Scan for the cell matching the given text and deliver its [X, Y] coordinate at center. 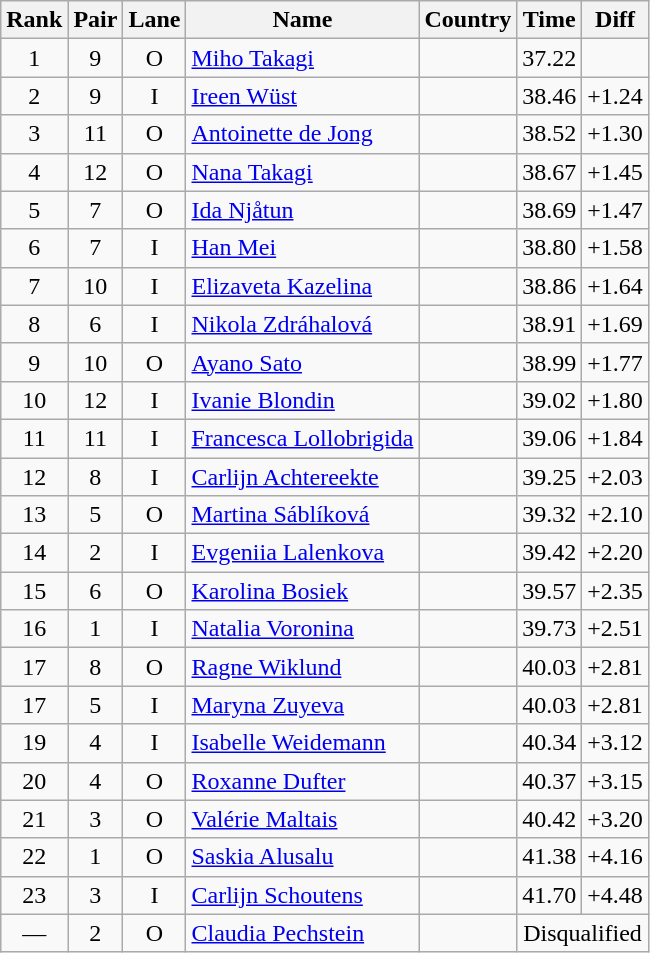
Nana Takagi [302, 172]
Ida Njåtun [302, 210]
39.06 [550, 438]
Valérie Maltais [302, 819]
39.57 [550, 591]
38.80 [550, 248]
+1.45 [616, 172]
22 [34, 857]
+1.80 [616, 400]
39.32 [550, 515]
+1.77 [616, 362]
Ireen Wüst [302, 96]
14 [34, 553]
Nikola Zdráhalová [302, 324]
Miho Takagi [302, 58]
41.38 [550, 857]
+2.03 [616, 477]
Name [302, 20]
+3.12 [616, 743]
Ivanie Blondin [302, 400]
Disqualified [583, 933]
13 [34, 515]
Time [550, 20]
Ayano Sato [302, 362]
Karolina Bosiek [302, 591]
21 [34, 819]
40.42 [550, 819]
+2.35 [616, 591]
38.69 [550, 210]
37.22 [550, 58]
+1.64 [616, 286]
Claudia Pechstein [302, 933]
Diff [616, 20]
+2.10 [616, 515]
Elizaveta Kazelina [302, 286]
Han Mei [302, 248]
Rank [34, 20]
38.67 [550, 172]
+3.20 [616, 819]
39.25 [550, 477]
Antoinette de Jong [302, 134]
39.73 [550, 629]
+1.30 [616, 134]
39.42 [550, 553]
Pair [96, 20]
+1.84 [616, 438]
— [34, 933]
38.91 [550, 324]
Maryna Zuyeva [302, 705]
+4.48 [616, 895]
40.34 [550, 743]
38.86 [550, 286]
Evgeniia Lalenkova [302, 553]
Country [468, 20]
Carlijn Achtereekte [302, 477]
+2.20 [616, 553]
Ragne Wiklund [302, 667]
Francesca Lollobrigida [302, 438]
15 [34, 591]
+1.47 [616, 210]
Saskia Alusalu [302, 857]
+1.24 [616, 96]
Lane [154, 20]
Carlijn Schoutens [302, 895]
38.52 [550, 134]
Isabelle Weidemann [302, 743]
Natalia Voronina [302, 629]
23 [34, 895]
39.02 [550, 400]
38.46 [550, 96]
+4.16 [616, 857]
Martina Sáblíková [302, 515]
20 [34, 781]
41.70 [550, 895]
+1.69 [616, 324]
Roxanne Dufter [302, 781]
19 [34, 743]
40.37 [550, 781]
16 [34, 629]
38.99 [550, 362]
+3.15 [616, 781]
+1.58 [616, 248]
+2.51 [616, 629]
